Detect which cell encompasses the target text, then output its (x, y) center coordinate. 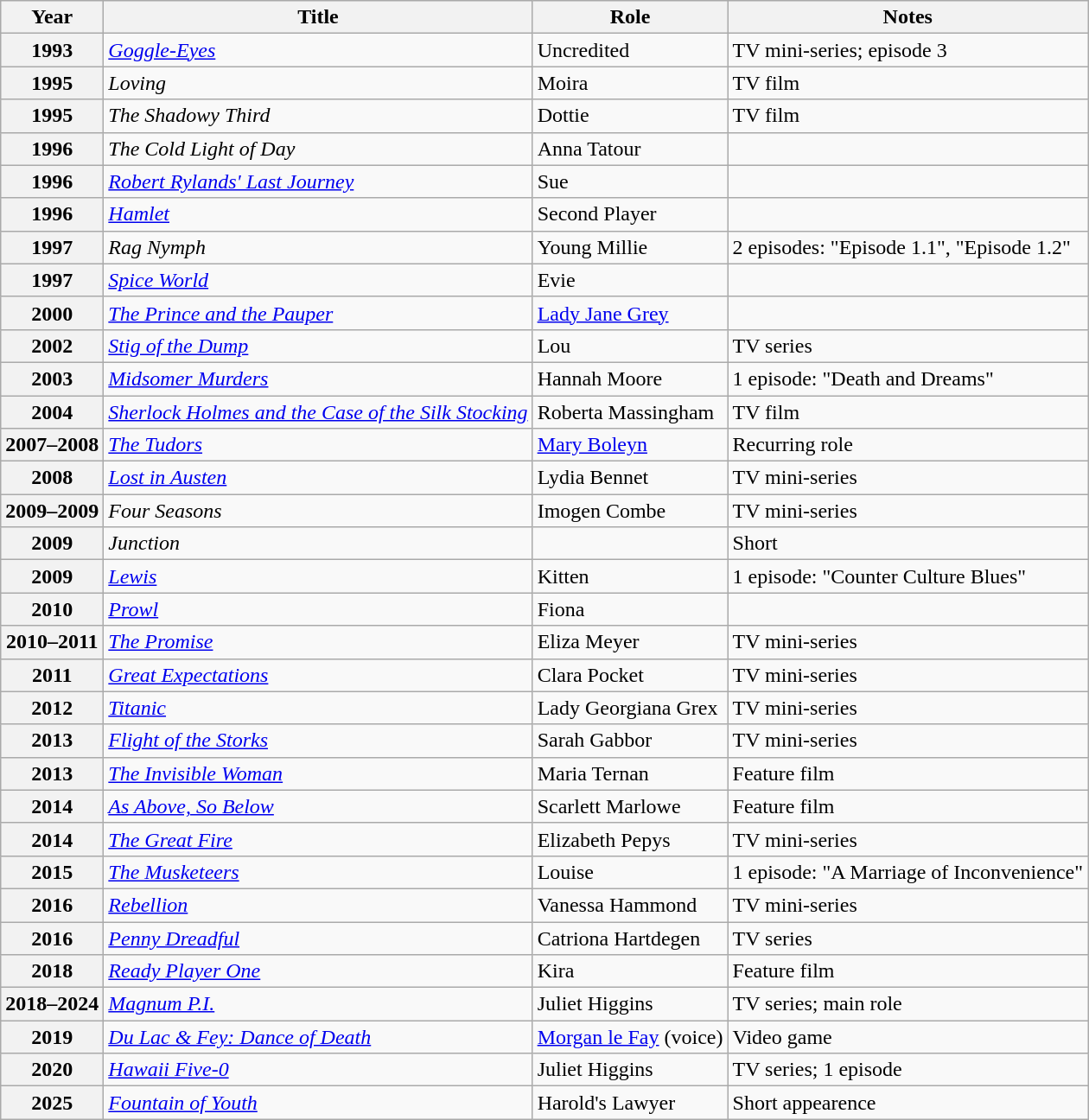
2010–2011 (52, 642)
Sherlock Holmes and the Case of the Silk Stocking (318, 412)
The Musketeers (318, 872)
Short (907, 544)
Loving (318, 83)
Kira (630, 971)
Young Millie (630, 247)
1 episode: "Death and Dreams" (907, 379)
Mary Boleyn (630, 445)
Imogen Combe (630, 511)
The Shadowy Third (318, 116)
1993 (52, 50)
2009–2009 (52, 511)
Louise (630, 872)
Second Player (630, 214)
The Prince and the Pauper (318, 313)
Catriona Hartdegen (630, 938)
2008 (52, 478)
TV series; main role (907, 1004)
As Above, So Below (318, 806)
TV series; 1 episode (907, 1070)
Spice World (318, 280)
Elizabeth Pepys (630, 839)
Penny Dreadful (318, 938)
Fiona (630, 609)
2012 (52, 708)
Robert Rylands' Last Journey (318, 181)
2004 (52, 412)
TV mini-series; episode 3 (907, 50)
2025 (52, 1103)
Titanic (318, 708)
Harold's Lawyer (630, 1103)
Clara Pocket (630, 675)
Magnum P.I. (318, 1004)
2018 (52, 971)
2011 (52, 675)
Notes (907, 17)
2002 (52, 346)
Prowl (318, 609)
Roberta Massingham (630, 412)
1 episode: "A Marriage of Inconvenience" (907, 872)
Lady Georgiana Grex (630, 708)
Goggle-Eyes (318, 50)
Anna Tatour (630, 149)
Lost in Austen (318, 478)
Junction (318, 544)
Morgan le Fay (voice) (630, 1037)
2003 (52, 379)
2010 (52, 609)
Uncredited (630, 50)
Sue (630, 181)
Lewis (318, 576)
2015 (52, 872)
2020 (52, 1070)
Vanessa Hammond (630, 905)
Rebellion (318, 905)
Midsomer Murders (318, 379)
Flight of the Storks (318, 741)
Eliza Meyer (630, 642)
2000 (52, 313)
Lou (630, 346)
Lady Jane Grey (630, 313)
Hannah Moore (630, 379)
Kitten (630, 576)
Du Lac & Fey: Dance of Death (318, 1037)
Hamlet (318, 214)
Title (318, 17)
The Tudors (318, 445)
Four Seasons (318, 511)
The Great Fire (318, 839)
Year (52, 17)
Sarah Gabbor (630, 741)
The Invisible Woman (318, 773)
Stig of the Dump (318, 346)
Evie (630, 280)
Rag Nymph (318, 247)
The Promise (318, 642)
Short appearence (907, 1103)
Dottie (630, 116)
Video game (907, 1037)
Great Expectations (318, 675)
Hawaii Five-0 (318, 1070)
Role (630, 17)
Fountain of Youth (318, 1103)
2019 (52, 1037)
Ready Player One (318, 971)
2018–2024 (52, 1004)
Maria Ternan (630, 773)
2 episodes: "Episode 1.1", "Episode 1.2" (907, 247)
1 episode: "Counter Culture Blues" (907, 576)
Scarlett Marlowe (630, 806)
The Cold Light of Day (318, 149)
Lydia Bennet (630, 478)
Recurring role (907, 445)
2007–2008 (52, 445)
Moira (630, 83)
